Capture the cell that displays the provided text and extract its [X, Y] central coordinate. 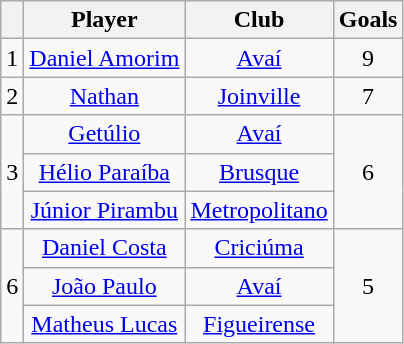
Brusque [259, 172]
Club [259, 20]
Figueirense [259, 324]
5 [368, 286]
Goals [368, 20]
9 [368, 58]
Player [104, 20]
Joinville [259, 96]
Júnior Pirambu [104, 210]
Nathan [104, 96]
3 [12, 172]
Metropolitano [259, 210]
Hélio Paraíba [104, 172]
Criciúma [259, 248]
Daniel Amorim [104, 58]
7 [368, 96]
João Paulo [104, 286]
Matheus Lucas [104, 324]
2 [12, 96]
1 [12, 58]
Getúlio [104, 134]
Daniel Costa [104, 248]
